Return (x, y) of the center of cell containing provided text 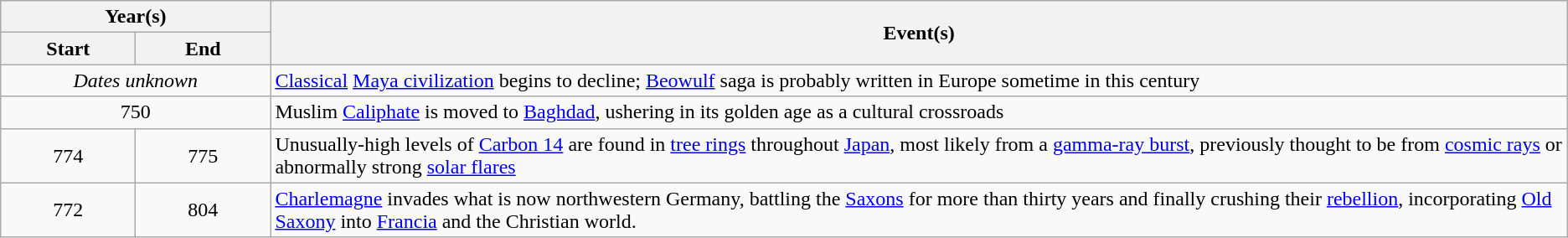
End (203, 49)
804 (203, 210)
Event(s) (919, 33)
750 (136, 112)
Dates unknown (136, 80)
Muslim Caliphate is moved to Baghdad, ushering in its golden age as a cultural crossroads (919, 112)
774 (69, 156)
Year(s) (136, 17)
Classical Maya civilization begins to decline; Beowulf saga is probably written in Europe sometime in this century (919, 80)
Start (69, 49)
775 (203, 156)
772 (69, 210)
